Search for the cell housing the specified text and yield its [x, y] center coordinate. 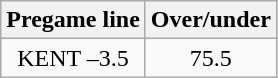
Pregame line [74, 20]
KENT –3.5 [74, 58]
Over/under [210, 20]
75.5 [210, 58]
